Detect which cell encompasses the target text, then output its [x, y] center coordinate. 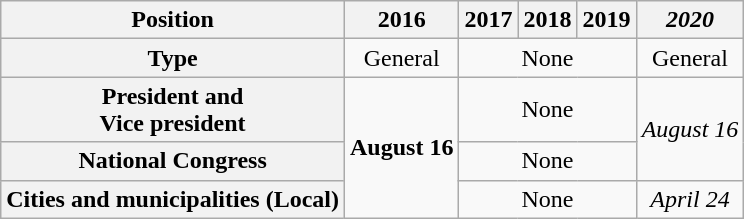
Type [173, 58]
2016 [401, 20]
Cities and municipalities (Local) [173, 199]
April 24 [690, 199]
President andVice president [173, 110]
2018 [548, 20]
Position [173, 20]
National Congress [173, 161]
2020 [690, 20]
2019 [606, 20]
2017 [488, 20]
